Search for the cell housing the specified text and yield its [X, Y] center coordinate. 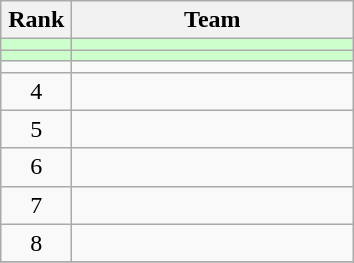
5 [36, 129]
7 [36, 205]
4 [36, 91]
Team [212, 20]
6 [36, 167]
8 [36, 243]
Rank [36, 20]
